Search for the cell housing the specified text and yield its (x, y) center coordinate. 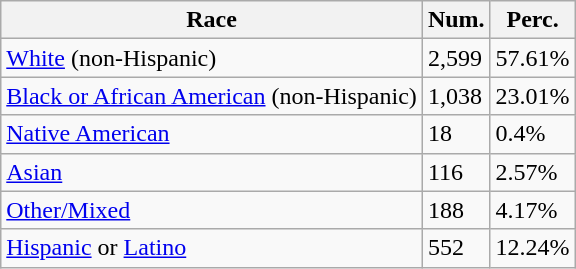
White (non-Hispanic) (212, 58)
57.61% (532, 58)
Black or African American (non-Hispanic) (212, 96)
1,038 (456, 96)
552 (456, 248)
2.57% (532, 172)
2,599 (456, 58)
Hispanic or Latino (212, 248)
116 (456, 172)
Native American (212, 134)
Other/Mixed (212, 210)
18 (456, 134)
Perc. (532, 20)
188 (456, 210)
4.17% (532, 210)
0.4% (532, 134)
12.24% (532, 248)
Race (212, 20)
Asian (212, 172)
23.01% (532, 96)
Num. (456, 20)
